Search for the cell housing the specified text and yield its [X, Y] center coordinate. 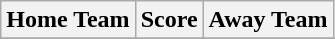
Away Team [268, 20]
Score [169, 20]
Home Team [68, 20]
